Provide the (X, Y) coordinate of the cell's center where the given text is located.  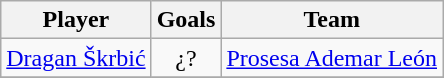
Team (332, 20)
¿? (186, 58)
Dragan Škrbić (76, 58)
Player (76, 20)
Prosesa Ademar León (332, 58)
Goals (186, 20)
